Output the (X, Y) coordinate of the center of the cell containing the given text.  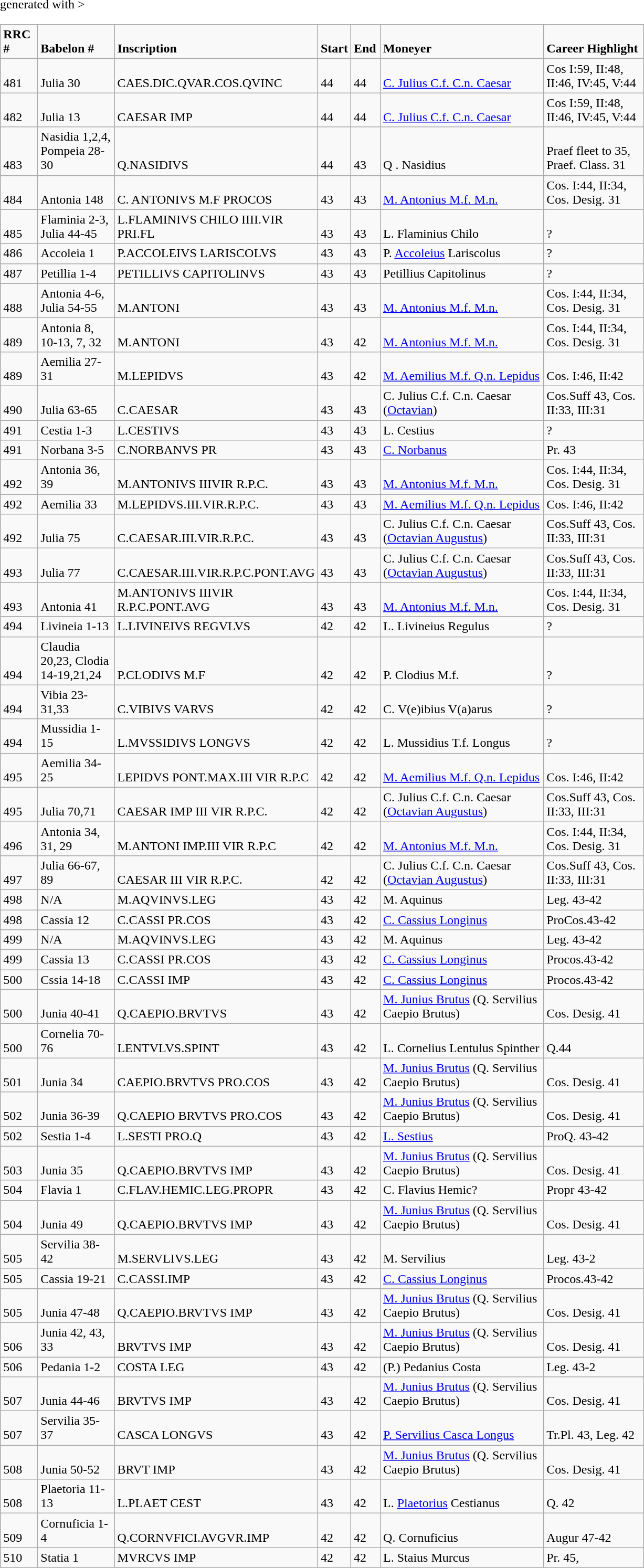
Sestia 1-4 (76, 1136)
C. Norbanus (462, 450)
Antonia 36, 39 (76, 478)
487 (19, 273)
P. Accoleius Lariscolus (462, 253)
Flavia 1 (76, 1190)
M.LEPIDVS.III.VIR.R.P.C. (216, 504)
Vibia 23-31,33 (76, 702)
Q. 42 (594, 1497)
Norbana 3-5 (76, 450)
481 (19, 76)
COSTA LEG (216, 1367)
M. Servilius (462, 1251)
L. Cestius (462, 430)
501 (19, 1075)
Q.NASIDIVS (216, 151)
Junia 34 (76, 1075)
(P.) Pedanius Costa (462, 1367)
Plaetoria 11-13 (76, 1497)
L. Flaminius Chilo (462, 227)
Julia 13 (76, 110)
Augur 47-42 (594, 1530)
510 (19, 1558)
Nasidia 1,2,4, Pompeia 28-30 (76, 151)
Antonia 148 (76, 192)
Junia 50-52 (76, 1462)
Servilia 38-42 (76, 1251)
484 (19, 192)
Livineia 1-13 (76, 627)
Junia 47-48 (76, 1306)
CASCA LONGVS (216, 1428)
L. Mussidius T.f. Longus (462, 736)
Flaminia 2-3, Julia 44-45 (76, 227)
MVRCVS IMP (216, 1558)
496 (19, 839)
L. Cornelius Lentulus Spinther (462, 1041)
ProCos.43-42 (594, 920)
Cassia 13 (76, 960)
L.FLAMINIVS CHILO IIII.VIR PRI.FL (216, 227)
LEPIDVS PONT.MAX.III VIR R.P.C (216, 770)
L.MVSSIDIVS LONGVS (216, 736)
CAESAR III VIR R.P.C. (216, 872)
Tr.Pl. 43, Leg. 42 (594, 1428)
Statia 1 (76, 1558)
L.SESTI PRO.Q (216, 1136)
Pr. 43 (594, 450)
L. Sestius (462, 1136)
Aemilia 27-31 (76, 368)
Julia 66-67, 89 (76, 872)
Julia 77 (76, 566)
Q.CAEPIO.BRVTVS (216, 1007)
503 (19, 1163)
L.LIVINEIVS REGVLVS (216, 627)
C.CASSI.IMP (216, 1278)
CAEPIO.BRVTVS PRO.COS (216, 1075)
P. Servilius Casca Longus (462, 1428)
Junia 35 (76, 1163)
Mussidia 1-15 (76, 736)
Aemilia 34-25 (76, 770)
Accoleia 1 (76, 253)
488 (19, 300)
C.CASSI IMP (216, 980)
485 (19, 227)
C.NORBANVS PR (216, 450)
Petillius Capitolinus (462, 273)
L.PLAET CEST (216, 1497)
Pedania 1-2 (76, 1367)
490 (19, 403)
ProQ. 43-42 (594, 1136)
Antonia 34, 31, 29 (76, 839)
C.FLAV.HEMIC.LEG.PROPR (216, 1190)
Julia 75 (76, 531)
Babelon # (76, 42)
C. V(e)ibius V(a)arus (462, 702)
483 (19, 151)
CAES.DIC.QVAR.COS.QVINC (216, 76)
RRC # (19, 42)
L. Livineius Regulus (462, 627)
Cestia 1-3 (76, 430)
Cornelia 70-76 (76, 1041)
Q . Nasidius (462, 151)
M.ANTONIVS IIIVIR R.P.C.PONT.AVG (216, 599)
LENTVLVS.SPINT (216, 1041)
Moneyer (462, 42)
Claudia 20,23, Clodia 14-19,21,24 (76, 661)
Q.44 (594, 1041)
Servilia 35-37 (76, 1428)
P.CLODIVS M.F (216, 661)
Q.CORNVFICI.AVGVR.IMP (216, 1530)
Q. Cornuficius (462, 1530)
C.CAESAR.III.VIR.R.P.C. (216, 531)
End (365, 42)
Propr 43-42 (594, 1190)
Antonia 41 (76, 599)
C.VIBIVS VARVS (216, 702)
C. Julius C.f. C.n. Caesar (Octavian) (462, 403)
CAESAR IMP III VIR R.P.C. (216, 804)
Junia 42, 43, 33 (76, 1339)
509 (19, 1530)
Cassia 12 (76, 920)
Cornuficia 1-4 (76, 1530)
Q.CAEPIO BRVTVS PRO.COS (216, 1109)
M.SERVLIVS.LEG (216, 1251)
Junia 49 (76, 1217)
C.CAESAR (216, 403)
CAESAR IMP (216, 110)
C. Flavius Hemic? (462, 1190)
Julia 70,71 (76, 804)
482 (19, 110)
L. Plaetorius Cestianus (462, 1497)
497 (19, 872)
Petillia 1-4 (76, 273)
BRVT IMP (216, 1462)
Junia 36-39 (76, 1109)
L.CESTIVS (216, 430)
Aemilia 33 (76, 504)
Junia 44-46 (76, 1394)
Pr. 45, (594, 1558)
Cassia 19-21 (76, 1278)
Antonia 4-6, Julia 54-55 (76, 300)
M.ANTONIVS IIIVIR R.P.C. (216, 478)
L. Staius Murcus (462, 1558)
P. Clodius M.f. (462, 661)
Julia 30 (76, 76)
Praef fleet to 35, Praef. Class. 31 (594, 151)
Junia 40-41 (76, 1007)
C. ANTONIVS M.F PROCOS (216, 192)
C.CAESAR.III.VIR.R.P.C.PONT.AVG (216, 566)
Cssia 14-18 (76, 980)
Career Highlight (594, 42)
P.ACCOLEIVS LARISCOLVS (216, 253)
M.LEPIDVS (216, 368)
PETILLIVS CAPITOLINVS (216, 273)
Antonia 8, 10-13, 7, 32 (76, 335)
486 (19, 253)
Julia 63-65 (76, 403)
Start (334, 42)
M.ANTONI IMP.III VIR R.P.C (216, 839)
Inscription (216, 42)
